Search for the cell housing the specified text and yield its [X, Y] center coordinate. 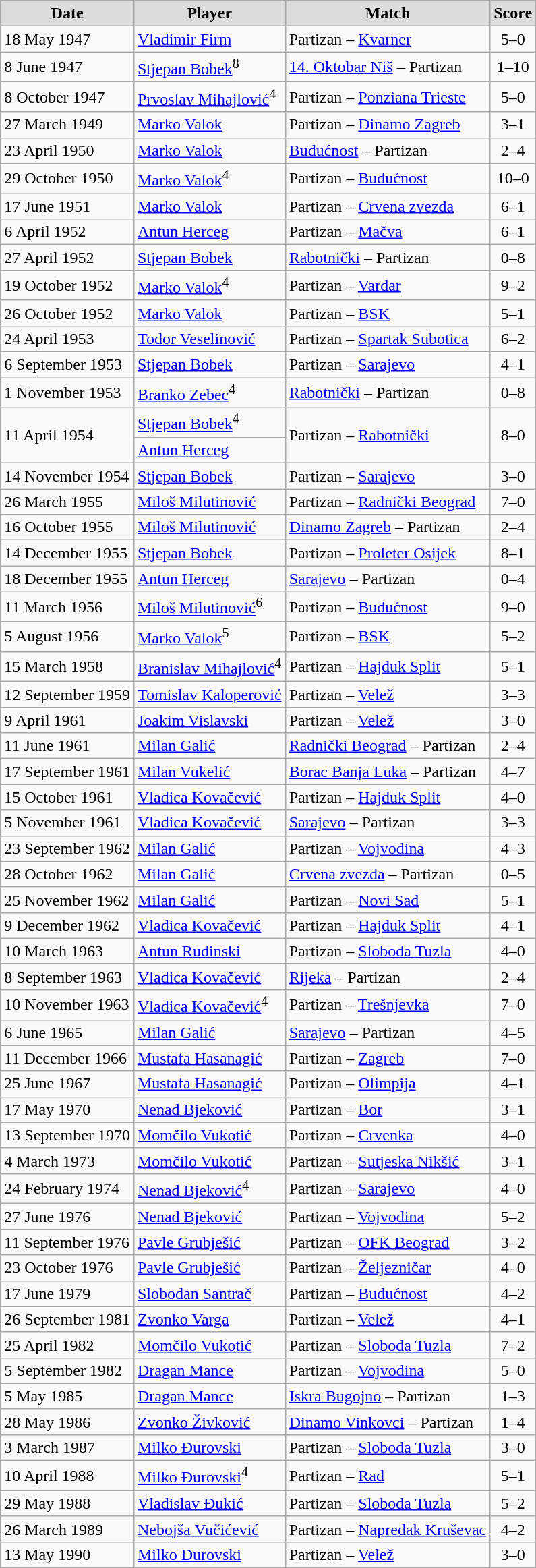
4 March 1973 [67, 1161]
Iskra Bugojno – Partizan [388, 1396]
12 September 1959 [67, 695]
8 October 1947 [67, 97]
Match [388, 13]
5 May 1985 [67, 1396]
Branko Zebec4 [209, 393]
28 May 1986 [67, 1422]
23 September 1962 [67, 848]
8–0 [513, 436]
Crvena zvezda – Partizan [388, 874]
14. Oktobar Niš – Partizan [388, 67]
18 May 1947 [67, 39]
Zvonko Živković [209, 1422]
4–3 [513, 848]
Partizan – Željezničar [388, 1268]
27 March 1949 [67, 125]
10 March 1963 [67, 951]
Partizan – Trešnjevka [388, 1005]
15 March 1958 [67, 666]
Joakim Vislavski [209, 720]
27 June 1976 [67, 1217]
Partizan – Crvena zvezda [388, 206]
23 October 1976 [67, 1268]
1 November 1953 [67, 393]
Date [67, 13]
29 October 1950 [67, 178]
Score [513, 13]
Branislav Mihajlović4 [209, 666]
5 August 1956 [67, 637]
9–0 [513, 607]
10 April 1988 [67, 1476]
Dinamo Vinkovci – Partizan [388, 1422]
7–2 [513, 1345]
10–0 [513, 178]
11 June 1961 [67, 746]
Vladislav Đukić [209, 1503]
Partizan – Vardar [388, 286]
23 April 1950 [67, 150]
Partizan – Crvenka [388, 1135]
Partizan – Bor [388, 1109]
29 May 1988 [67, 1503]
Marko Valok5 [209, 637]
19 October 1952 [67, 286]
0–4 [513, 579]
Player [209, 13]
13 May 1990 [67, 1555]
Zvonko Varga [209, 1319]
Partizan – Rabotnički [388, 436]
26 September 1981 [67, 1319]
17 June 1979 [67, 1294]
8–1 [513, 553]
Vladica Kovačević4 [209, 1005]
17 May 1970 [67, 1109]
Partizan – Proleter Osijek [388, 553]
24 April 1953 [67, 339]
3 March 1987 [67, 1448]
6 June 1965 [67, 1033]
8 September 1963 [67, 977]
Partizan – Rad [388, 1476]
Rijeka – Partizan [388, 977]
6 April 1952 [67, 232]
Stjepan Bobek8 [209, 67]
Dinamo Zagreb – Partizan [388, 527]
Borac Banja Luka – Partizan [388, 772]
11 September 1976 [67, 1242]
11 April 1954 [67, 436]
26 March 1955 [67, 502]
26 October 1952 [67, 313]
15 October 1961 [67, 797]
5 November 1961 [67, 823]
8 June 1947 [67, 67]
25 June 1967 [67, 1084]
3–2 [513, 1242]
Radnički Beograd – Partizan [388, 746]
9–2 [513, 286]
Slobodan Santrač [209, 1294]
Partizan – Radnički Beograd [388, 502]
18 December 1955 [67, 579]
0–5 [513, 874]
Partizan – Sutjeska Nikšić [388, 1161]
14 December 1955 [67, 553]
25 November 1962 [67, 900]
Milan Vukelić [209, 772]
Miloš Milutinović6 [209, 607]
11 December 1966 [67, 1058]
17 September 1961 [67, 772]
1–3 [513, 1396]
Prvoslav Mihajlović4 [209, 97]
Nebojša Vučićević [209, 1529]
Milko Đurovski4 [209, 1476]
Tomislav Kaloperović [209, 695]
14 November 1954 [67, 476]
4–7 [513, 772]
9 December 1962 [67, 925]
6–2 [513, 339]
13 September 1970 [67, 1135]
Budućnost – Partizan [388, 150]
25 April 1982 [67, 1345]
24 February 1974 [67, 1188]
9 April 1961 [67, 720]
17 June 1951 [67, 206]
Nenad Bjeković4 [209, 1188]
Partizan – OFK Beograd [388, 1242]
1–10 [513, 67]
Antun Rudinski [209, 951]
Partizan – Ponziana Trieste [388, 97]
26 March 1989 [67, 1529]
Partizan – Olimpija [388, 1084]
28 October 1962 [67, 874]
Partizan – Mačva [388, 232]
Partizan – Spartak Subotica [388, 339]
27 April 1952 [67, 258]
Vladimir Firm [209, 39]
Partizan – Novi Sad [388, 900]
Stjepan Bobek4 [209, 422]
16 October 1955 [67, 527]
4–5 [513, 1033]
6 September 1953 [67, 365]
10 November 1963 [67, 1005]
Partizan – Zagreb [388, 1058]
Partizan – Napredak Kruševac [388, 1529]
Partizan – Dinamo Zagreb [388, 125]
1–4 [513, 1422]
11 March 1956 [67, 607]
Partizan – Kvarner [388, 39]
5 September 1982 [67, 1370]
Todor Veselinović [209, 339]
